Search for the cell housing the specified text and yield its [x, y] center coordinate. 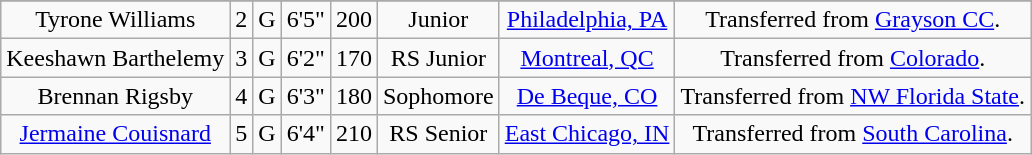
RS Senior [438, 134]
Transferred from Colorado. [853, 58]
Jermaine Couisnard [116, 134]
6'2" [306, 58]
6'3" [306, 96]
2 [242, 20]
Transferred from Grayson CC. [853, 20]
180 [354, 96]
Brennan Rigsby [116, 96]
6'4" [306, 134]
Philadelphia, PA [587, 20]
170 [354, 58]
4 [242, 96]
Montreal, QC [587, 58]
Keeshawn Barthelemy [116, 58]
Sophomore [438, 96]
3 [242, 58]
De Beque, CO [587, 96]
210 [354, 134]
200 [354, 20]
RS Junior [438, 58]
Junior [438, 20]
6'5" [306, 20]
East Chicago, IN [587, 134]
Tyrone Williams [116, 20]
Transferred from NW Florida State. [853, 96]
Transferred from South Carolina. [853, 134]
5 [242, 134]
